Scan for the cell matching the given text and deliver its [X, Y] coordinate at center. 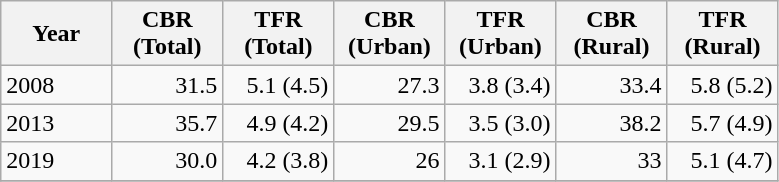
3.5 (3.0) [500, 123]
CBR (Total) [168, 34]
2013 [56, 123]
27.3 [390, 85]
5.7 (4.9) [722, 123]
CBR (Urban) [390, 34]
33.4 [612, 85]
Year [56, 34]
26 [390, 161]
4.9 (4.2) [278, 123]
30.0 [168, 161]
3.8 (3.4) [500, 85]
TFR (Urban) [500, 34]
33 [612, 161]
TFR (Total) [278, 34]
38.2 [612, 123]
5.1 (4.7) [722, 161]
35.7 [168, 123]
4.2 (3.8) [278, 161]
CBR (Rural) [612, 34]
2019 [56, 161]
3.1 (2.9) [500, 161]
29.5 [390, 123]
5.1 (4.5) [278, 85]
5.8 (5.2) [722, 85]
TFR (Rural) [722, 34]
2008 [56, 85]
31.5 [168, 85]
